Search for the cell housing the specified text and yield its (X, Y) center coordinate. 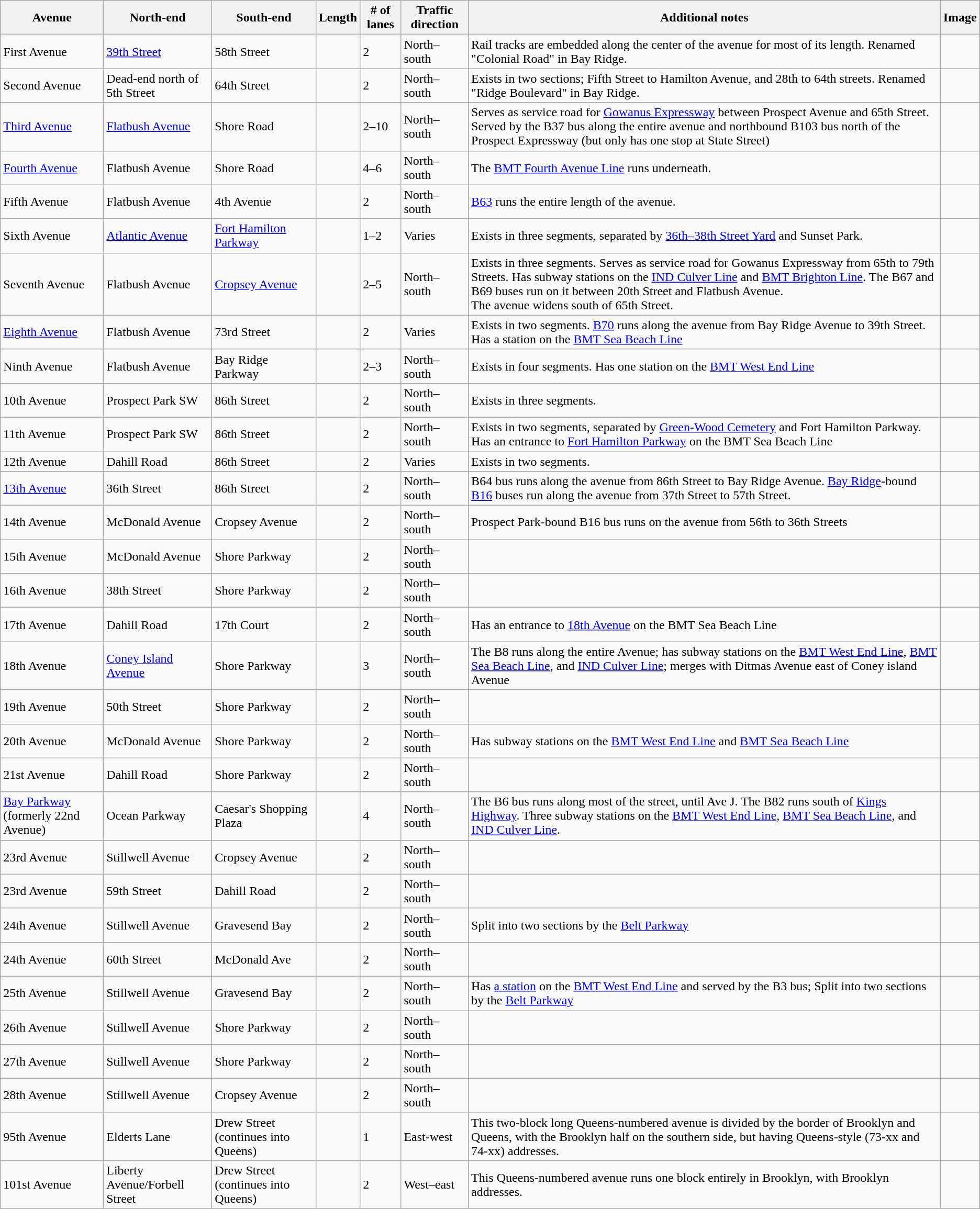
4 (381, 816)
21st Avenue (52, 775)
Fifth Avenue (52, 202)
Eighth Avenue (52, 332)
Image (960, 18)
McDonald Ave (264, 959)
2–3 (381, 366)
Has a station on the BMT West End Line and served by the B3 bus; Split into two sections by the Belt Parkway (705, 993)
South-end (264, 18)
Dead-end north of 5th Street (158, 86)
10th Avenue (52, 400)
16th Avenue (52, 590)
Split into two sections by the Belt Parkway (705, 925)
4–6 (381, 167)
2–10 (381, 127)
18th Avenue (52, 666)
14th Avenue (52, 522)
95th Avenue (52, 1137)
Exists in two segments. (705, 461)
Ocean Parkway (158, 816)
1 (381, 1137)
Sixth Avenue (52, 236)
Bay Parkway (formerly 22nd Avenue) (52, 816)
60th Street (158, 959)
73rd Street (264, 332)
13th Avenue (52, 489)
West–east (435, 1185)
17th Avenue (52, 625)
Has an entrance to 18th Avenue on the BMT Sea Beach Line (705, 625)
Prospect Park-bound B16 bus runs on the avenue from 56th to 36th Streets (705, 522)
Exists in two segments. B70 runs along the avenue from Bay Ridge Avenue to 39th Street. Has a station on the BMT Sea Beach Line (705, 332)
Exists in three segments. (705, 400)
101st Avenue (52, 1185)
19th Avenue (52, 707)
64th Street (264, 86)
The BMT Fourth Avenue Line runs underneath. (705, 167)
Fourth Avenue (52, 167)
Liberty Avenue/Forbell Street (158, 1185)
# of lanes (381, 18)
3 (381, 666)
Traffic direction (435, 18)
Exists in two sections; Fifth Street to Hamilton Avenue, and 28th to 64th streets. Renamed "Ridge Boulevard" in Bay Ridge. (705, 86)
Caesar's Shopping Plaza (264, 816)
39th Street (158, 51)
Second Avenue (52, 86)
Ninth Avenue (52, 366)
Has subway stations on the BMT West End Line and BMT Sea Beach Line (705, 741)
Third Avenue (52, 127)
2–5 (381, 284)
Rail tracks are embedded along the center of the avenue for most of its length. Renamed "Colonial Road" in Bay Ridge. (705, 51)
Exists in three segments, separated by 36th–38th Street Yard and Sunset Park. (705, 236)
1–2 (381, 236)
50th Street (158, 707)
11th Avenue (52, 434)
East-west (435, 1137)
17th Court (264, 625)
4th Avenue (264, 202)
28th Avenue (52, 1096)
First Avenue (52, 51)
Length (338, 18)
Exists in four segments. Has one station on the BMT West End Line (705, 366)
North-end (158, 18)
Avenue (52, 18)
Additional notes (705, 18)
58th Street (264, 51)
38th Street (158, 590)
B63 runs the entire length of the avenue. (705, 202)
Fort Hamilton Parkway (264, 236)
27th Avenue (52, 1061)
B64 bus runs along the avenue from 86th Street to Bay Ridge Avenue. Bay Ridge-bound B16 buses run along the avenue from 37th Street to 57th Street. (705, 489)
36th Street (158, 489)
20th Avenue (52, 741)
Coney Island Avenue (158, 666)
15th Avenue (52, 557)
59th Street (158, 891)
Seventh Avenue (52, 284)
Atlantic Avenue (158, 236)
12th Avenue (52, 461)
26th Avenue (52, 1027)
25th Avenue (52, 993)
This Queens-numbered avenue runs one block entirely in Brooklyn, with Brooklyn addresses. (705, 1185)
Elderts Lane (158, 1137)
Bay Ridge Parkway (264, 366)
